Output the (x, y) coordinate of the center of the cell containing the given text.  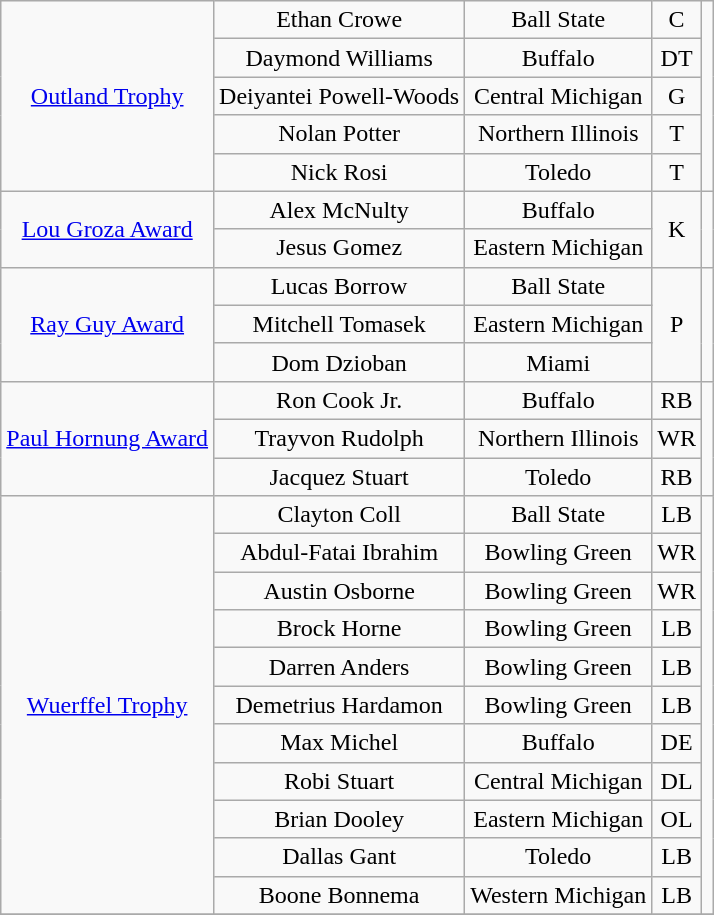
Ray Guy Award (108, 324)
Ron Cook Jr. (340, 400)
Brock Horne (340, 629)
Ethan Crowe (340, 20)
Jacquez Stuart (340, 477)
Alex McNulty (340, 210)
Wuerffel Trophy (108, 706)
Boone Bonnema (340, 895)
Miami (558, 362)
Trayvon Rudolph (340, 438)
Deiyantei Powell-Woods (340, 96)
Lou Groza Award (108, 229)
G (677, 96)
DL (677, 781)
Darren Anders (340, 667)
Jesus Gomez (340, 248)
OL (677, 819)
C (677, 20)
Nick Rosi (340, 172)
Western Michigan (558, 895)
Paul Hornung Award (108, 438)
Dallas Gant (340, 857)
DE (677, 743)
Clayton Coll (340, 515)
Robi Stuart (340, 781)
DT (677, 58)
Dom Dzioban (340, 362)
Nolan Potter (340, 134)
Daymond Williams (340, 58)
Abdul-Fatai Ibrahim (340, 553)
K (677, 229)
Demetrius Hardamon (340, 705)
Max Michel (340, 743)
Outland Trophy (108, 96)
Lucas Borrow (340, 286)
Brian Dooley (340, 819)
P (677, 324)
Mitchell Tomasek (340, 324)
Austin Osborne (340, 591)
